Return the (x, y) coordinate for the center point of the cell that contains the specified text.  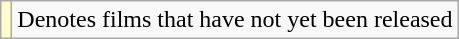
Denotes films that have not yet been released (235, 20)
